For the text-containing cell, return its midpoint in (X, Y) coordinate format. 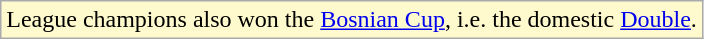
League champions also won the Bosnian Cup, i.e. the domestic Double. (352, 20)
